Capture the cell that displays the provided text and extract its (x, y) central coordinate. 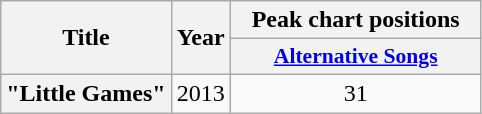
"Little Games" (86, 93)
31 (356, 93)
2013 (200, 93)
Alternative Songs (356, 57)
Year (200, 38)
Title (86, 38)
Peak chart positions (356, 20)
